For the text-containing cell, return its midpoint in [X, Y] coordinate format. 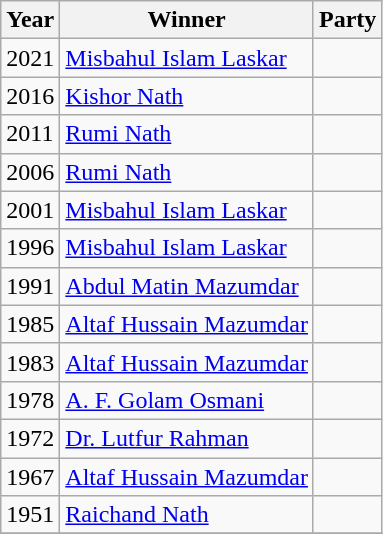
Abdul Matin Mazumdar [187, 286]
Raichand Nath [187, 515]
1972 [30, 438]
A. F. Golam Osmani [187, 400]
Year [30, 20]
Dr. Lutfur Rahman [187, 438]
1951 [30, 515]
1996 [30, 248]
2011 [30, 134]
Winner [187, 20]
2001 [30, 210]
2021 [30, 58]
1985 [30, 324]
1991 [30, 286]
2006 [30, 172]
2016 [30, 96]
Kishor Nath [187, 96]
Party [347, 20]
1983 [30, 362]
1978 [30, 400]
1967 [30, 477]
